From the cell containing the given text, extract its center point as (x, y) coordinate. 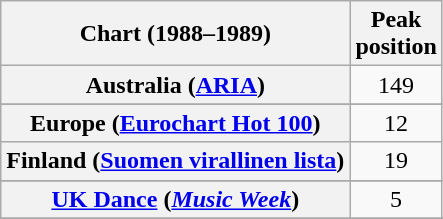
12 (396, 123)
Finland (Suomen virallinen lista) (176, 161)
Peakposition (396, 34)
Chart (1988–1989) (176, 34)
UK Dance (Music Week) (176, 199)
Australia (ARIA) (176, 85)
19 (396, 161)
5 (396, 199)
Europe (Eurochart Hot 100) (176, 123)
149 (396, 85)
